Find where the given text appears and provide that cell's center as [x, y] coordinate. 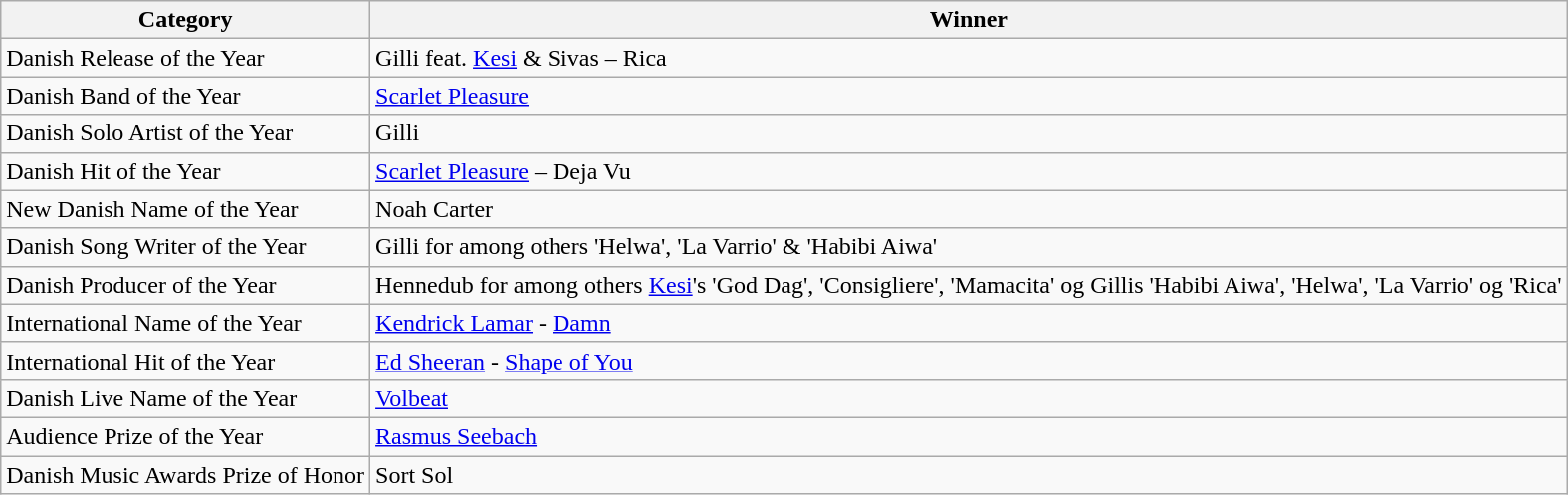
Category [185, 20]
Sort Sol [970, 475]
Kendrick Lamar - Damn [970, 323]
Hennedub for among others Kesi's 'God Dag', 'Consigliere', 'Mamacita' og Gillis 'Habibi Aiwa', 'Helwa', 'La Varrio' og 'Rica' [970, 285]
International Name of the Year [185, 323]
Rasmus Seebach [970, 436]
Gilli [970, 133]
Audience Prize of the Year [185, 436]
Danish Song Writer of the Year [185, 247]
Danish Band of the Year [185, 96]
Noah Carter [970, 209]
Danish Hit of the Year [185, 171]
Winner [970, 20]
Scarlet Pleasure [970, 96]
Danish Producer of the Year [185, 285]
Danish Release of the Year [185, 58]
Danish Live Name of the Year [185, 398]
Scarlet Pleasure – Deja Vu [970, 171]
Danish Solo Artist of the Year [185, 133]
International Hit of the Year [185, 361]
Gilli for among others 'Helwa', 'La Varrio' & 'Habibi Aiwa' [970, 247]
Danish Music Awards Prize of Honor [185, 475]
New Danish Name of the Year [185, 209]
Ed Sheeran - Shape of You [970, 361]
Volbeat [970, 398]
Gilli feat. Kesi & Sivas – Rica [970, 58]
